Capture the cell that displays the provided text and extract its (x, y) central coordinate. 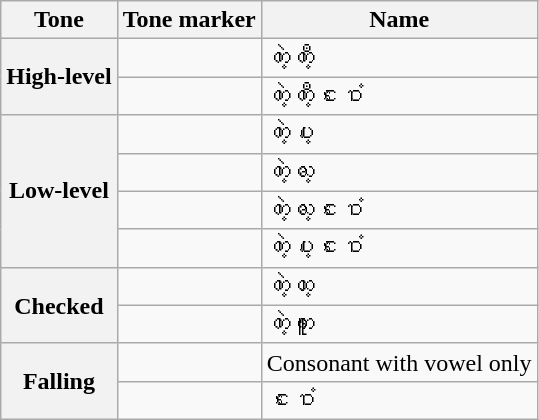
Falling (59, 381)
ကဲၪ့ပ့ၪ (399, 134)
ကဲၪ့ထၪ့ (399, 286)
ငၭၥံၫ (399, 400)
Tone marker (189, 20)
ကဲၪ့လၩ့ငၭၥံၫ (399, 210)
ကဲၪ့ကီၪ့ငၭၥံၫ (399, 96)
Checked (59, 305)
High-level (59, 77)
Consonant with vowel only (399, 362)
ကဲၪ့လၩ့ (399, 172)
Tone (59, 20)
ကဲၪ့ပ့ၪငၭၥံၫ (399, 248)
Low-level (59, 191)
ကဲၪ့ကူၭ (399, 324)
Name (399, 20)
ကဲၪ့ကီၪ့ (399, 58)
